From the cell containing the given text, extract its center point as [x, y] coordinate. 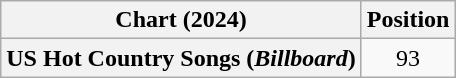
Position [408, 20]
Chart (2024) [181, 20]
US Hot Country Songs (Billboard) [181, 58]
93 [408, 58]
